Extract the (X, Y) coordinate from the center of the cell holding the provided text.  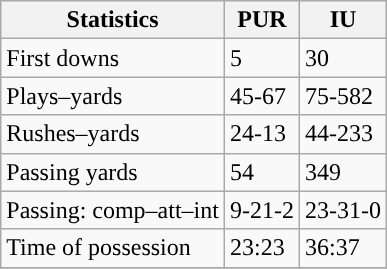
24-13 (262, 134)
First downs (113, 58)
Rushes–yards (113, 134)
36:37 (344, 248)
23-31-0 (344, 210)
23:23 (262, 248)
Passing: comp–att–int (113, 210)
PUR (262, 20)
30 (344, 58)
IU (344, 20)
Plays–yards (113, 96)
5 (262, 58)
9-21-2 (262, 210)
44-233 (344, 134)
45-67 (262, 96)
Statistics (113, 20)
Passing yards (113, 172)
75-582 (344, 96)
54 (262, 172)
Time of possession (113, 248)
349 (344, 172)
